Output the (x, y) coordinate of the center of the cell containing the given text.  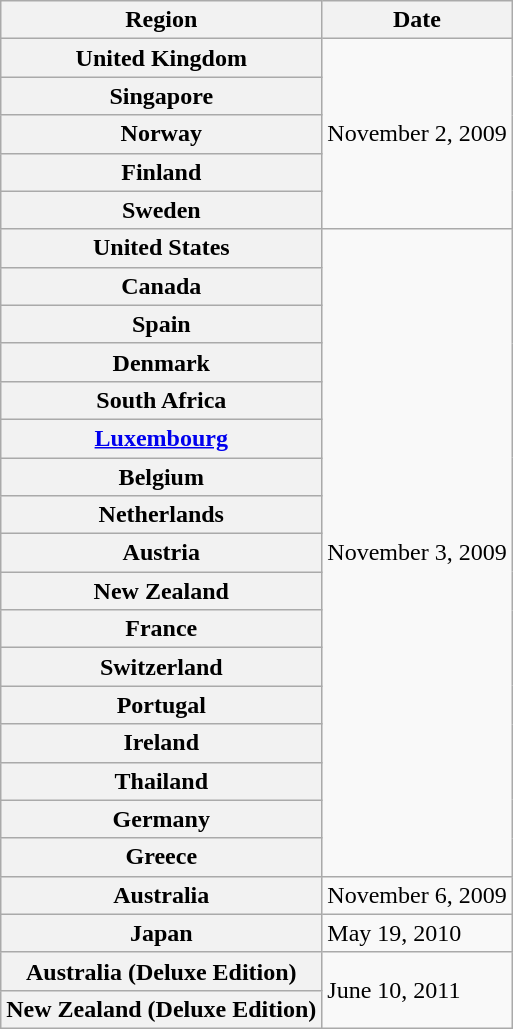
New Zealand (Deluxe Edition) (162, 1009)
Portugal (162, 705)
United States (162, 248)
Finland (162, 172)
France (162, 629)
November 2, 2009 (417, 134)
Switzerland (162, 667)
Norway (162, 134)
New Zealand (162, 591)
Netherlands (162, 515)
November 6, 2009 (417, 895)
Region (162, 20)
June 10, 2011 (417, 990)
Date (417, 20)
Greece (162, 857)
Germany (162, 819)
United Kingdom (162, 58)
Canada (162, 286)
Australia (Deluxe Edition) (162, 971)
Luxembourg (162, 438)
Spain (162, 324)
Thailand (162, 781)
May 19, 2010 (417, 933)
Sweden (162, 210)
November 3, 2009 (417, 552)
Australia (162, 895)
Denmark (162, 362)
South Africa (162, 400)
Austria (162, 553)
Singapore (162, 96)
Japan (162, 933)
Ireland (162, 743)
Belgium (162, 477)
